Scan for the cell matching the given text and deliver its (X, Y) coordinate at center. 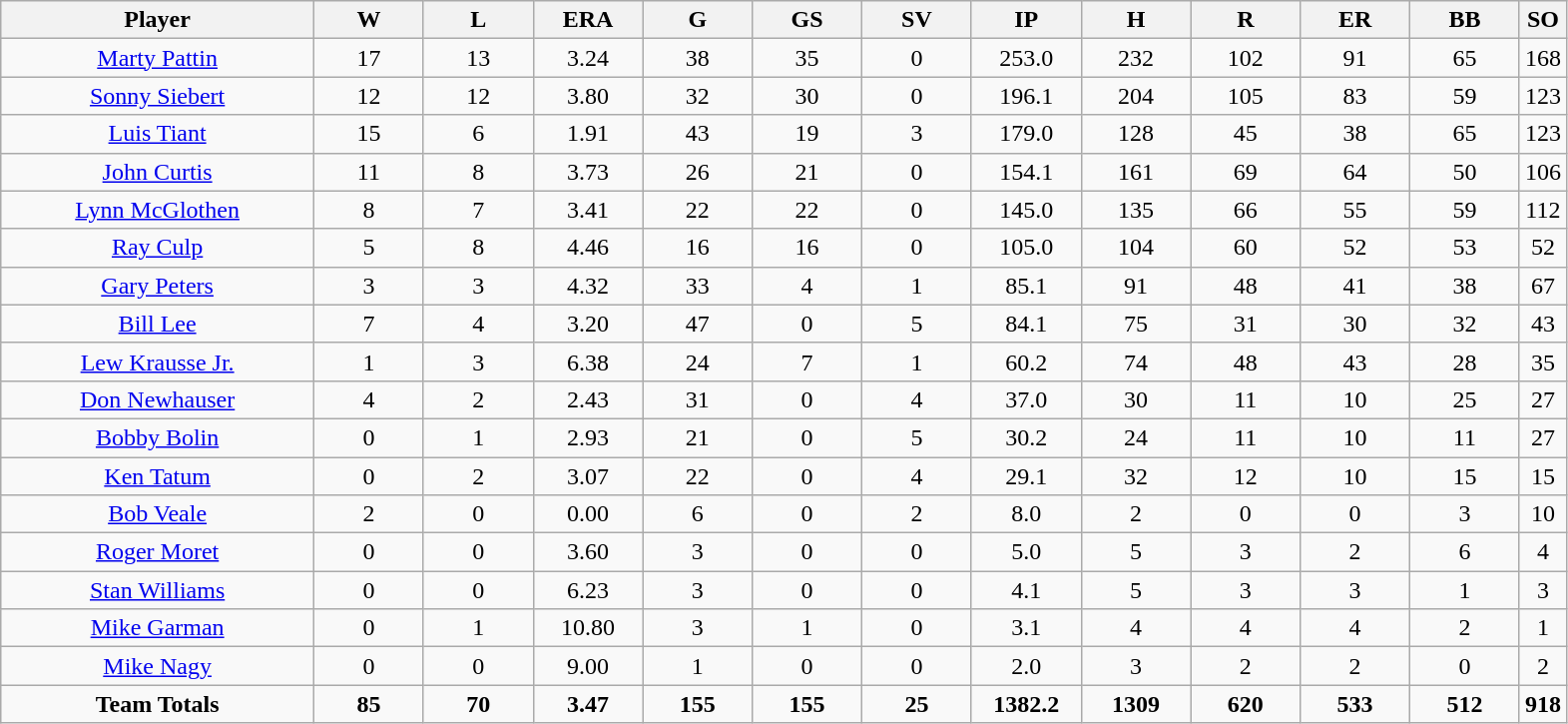
75 (1136, 324)
85 (368, 704)
13 (478, 58)
105 (1246, 96)
ERA (588, 20)
2.43 (588, 399)
G (698, 20)
Gary Peters (158, 286)
Mike Nagy (158, 666)
10.80 (588, 628)
W (368, 20)
Mike Garman (158, 628)
6.38 (588, 362)
26 (698, 172)
GS (807, 20)
70 (478, 704)
8.0 (1026, 514)
Stan Williams (158, 590)
BB (1465, 20)
106 (1543, 172)
128 (1136, 134)
84.1 (1026, 324)
4.46 (588, 248)
Ken Tatum (158, 476)
ER (1355, 20)
SO (1543, 20)
145.0 (1026, 210)
1.91 (588, 134)
60 (1246, 248)
3.73 (588, 172)
45 (1246, 134)
47 (698, 324)
3.47 (588, 704)
3.80 (588, 96)
Roger Moret (158, 552)
Player (158, 20)
3.07 (588, 476)
85.1 (1026, 286)
9.00 (588, 666)
69 (1246, 172)
1382.2 (1026, 704)
41 (1355, 286)
28 (1465, 362)
29.1 (1026, 476)
John Curtis (158, 172)
0.00 (588, 514)
161 (1136, 172)
17 (368, 58)
SV (917, 20)
60.2 (1026, 362)
2.0 (1026, 666)
135 (1136, 210)
Lew Krausse Jr. (158, 362)
R (1246, 20)
Sonny Siebert (158, 96)
168 (1543, 58)
64 (1355, 172)
102 (1246, 58)
Luis Tiant (158, 134)
53 (1465, 248)
37.0 (1026, 399)
253.0 (1026, 58)
179.0 (1026, 134)
83 (1355, 96)
H (1136, 20)
6.23 (588, 590)
4.32 (588, 286)
204 (1136, 96)
Bob Veale (158, 514)
3.1 (1026, 628)
30.2 (1026, 437)
74 (1136, 362)
Team Totals (158, 704)
19 (807, 134)
55 (1355, 210)
2.93 (588, 437)
L (478, 20)
Lynn McGlothen (158, 210)
105.0 (1026, 248)
3.41 (588, 210)
232 (1136, 58)
Don Newhauser (158, 399)
112 (1543, 210)
IP (1026, 20)
33 (698, 286)
50 (1465, 172)
104 (1136, 248)
918 (1543, 704)
533 (1355, 704)
196.1 (1026, 96)
66 (1246, 210)
67 (1543, 286)
620 (1246, 704)
3.20 (588, 324)
512 (1465, 704)
4.1 (1026, 590)
Bobby Bolin (158, 437)
Ray Culp (158, 248)
3.60 (588, 552)
Marty Pattin (158, 58)
3.24 (588, 58)
1309 (1136, 704)
Bill Lee (158, 324)
5.0 (1026, 552)
154.1 (1026, 172)
